Scan for the cell matching the given text and deliver its (X, Y) coordinate at center. 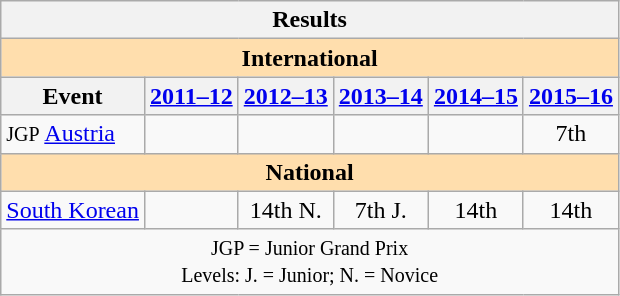
2013–14 (380, 96)
2011–12 (191, 96)
JGP = Junior Grand Prix Levels: J. = Junior; N. = Novice (310, 262)
2014–15 (476, 96)
Results (310, 20)
7th (570, 134)
South Korean (73, 210)
International (310, 58)
2012–13 (286, 96)
14th N. (286, 210)
National (310, 172)
7th J. (380, 210)
JGP Austria (73, 134)
2015–16 (570, 96)
Event (73, 96)
